For the text-containing cell, return its midpoint in (x, y) coordinate format. 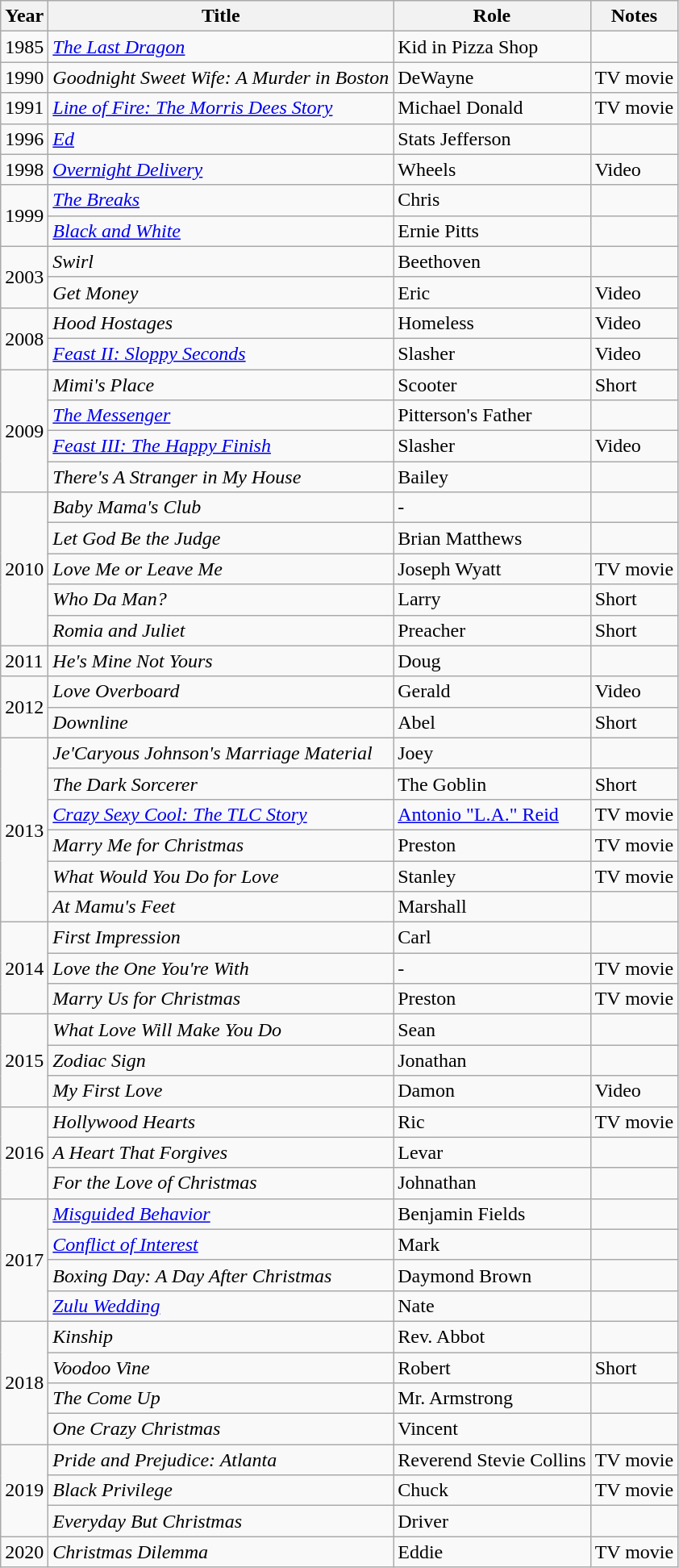
Je'Caryous Johnson's Marriage Material (221, 753)
The Come Up (221, 1399)
A Heart That Forgives (221, 1152)
Let God Be the Judge (221, 538)
Black and White (221, 231)
Rev. Abbot (492, 1336)
Kid in Pizza Shop (492, 47)
Chris (492, 200)
Voodoo Vine (221, 1368)
Jonathan (492, 1060)
Zodiac Sign (221, 1060)
Marry Me for Christmas (221, 845)
Mimi's Place (221, 385)
Feast III: The Happy Finish (221, 446)
Misguided Behavior (221, 1214)
Brian Matthews (492, 538)
2017 (24, 1260)
Christmas Dilemma (221, 1552)
Wheels (492, 169)
Scooter (492, 385)
1996 (24, 139)
The Last Dragon (221, 47)
2014 (24, 968)
The Breaks (221, 200)
Love Overboard (221, 692)
Love Me or Leave Me (221, 569)
Crazy Sexy Cool: The TLC Story (221, 814)
The Messenger (221, 416)
2003 (24, 277)
Overnight Delivery (221, 169)
Kinship (221, 1336)
The Goblin (492, 784)
2016 (24, 1152)
Joseph Wyatt (492, 569)
There's A Stranger in My House (221, 477)
Doug (492, 661)
Joey (492, 753)
2012 (24, 707)
Goodnight Sweet Wife: A Murder in Boston (221, 77)
Hollywood Hearts (221, 1122)
Gerald (492, 692)
Daymond Brown (492, 1275)
2020 (24, 1552)
Benjamin Fields (492, 1214)
Larry (492, 600)
Zulu Wedding (221, 1306)
Preacher (492, 630)
Stats Jefferson (492, 139)
Robert (492, 1368)
Homeless (492, 323)
2019 (24, 1491)
Feast II: Sloppy Seconds (221, 353)
Ed (221, 139)
2010 (24, 569)
Pitterson's Father (492, 416)
DeWayne (492, 77)
1991 (24, 108)
He's Mine Not Yours (221, 661)
2015 (24, 1060)
My First Love (221, 1091)
One Crazy Christmas (221, 1429)
Sean (492, 1030)
Title (221, 16)
Chuck (492, 1491)
Eddie (492, 1552)
Black Privilege (221, 1491)
Line of Fire: The Morris Dees Story (221, 108)
Reverend Stevie Collins (492, 1460)
Downline (221, 722)
Boxing Day: A Day After Christmas (221, 1275)
Stanley (492, 876)
Antonio "L.A." Reid (492, 814)
Johnathan (492, 1183)
Beethoven (492, 261)
Marry Us for Christmas (221, 999)
Ric (492, 1122)
Marshall (492, 907)
2009 (24, 431)
Romia and Juliet (221, 630)
Ernie Pitts (492, 231)
Conflict of Interest (221, 1244)
Get Money (221, 292)
Michael Donald (492, 108)
2008 (24, 338)
2018 (24, 1382)
Mr. Armstrong (492, 1399)
Levar (492, 1152)
1998 (24, 169)
1999 (24, 215)
Driver (492, 1521)
Hood Hostages (221, 323)
1985 (24, 47)
Notes (634, 16)
Mark (492, 1244)
Swirl (221, 261)
Bailey (492, 477)
Everyday But Christmas (221, 1521)
Nate (492, 1306)
Damon (492, 1091)
Vincent (492, 1429)
At Mamu's Feet (221, 907)
Pride and Prejudice: Atlanta (221, 1460)
2011 (24, 661)
Carl (492, 938)
Year (24, 16)
Abel (492, 722)
Love the One You're With (221, 968)
Role (492, 16)
First Impression (221, 938)
What Would You Do for Love (221, 876)
1990 (24, 77)
2013 (24, 830)
Who Da Man? (221, 600)
What Love Will Make You Do (221, 1030)
Baby Mama's Club (221, 508)
Eric (492, 292)
For the Love of Christmas (221, 1183)
The Dark Sorcerer (221, 784)
